Determine the [X, Y] coordinate at the center of the cell enclosing the given text.  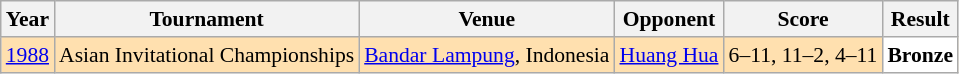
Year [28, 19]
1988 [28, 55]
Result [920, 19]
Venue [486, 19]
Asian Invitational Championships [206, 55]
Opponent [668, 19]
6–11, 11–2, 4–11 [804, 55]
Tournament [206, 19]
Bandar Lampung, Indonesia [486, 55]
Bronze [920, 55]
Huang Hua [668, 55]
Score [804, 19]
